Capture the cell that displays the provided text and extract its [X, Y] central coordinate. 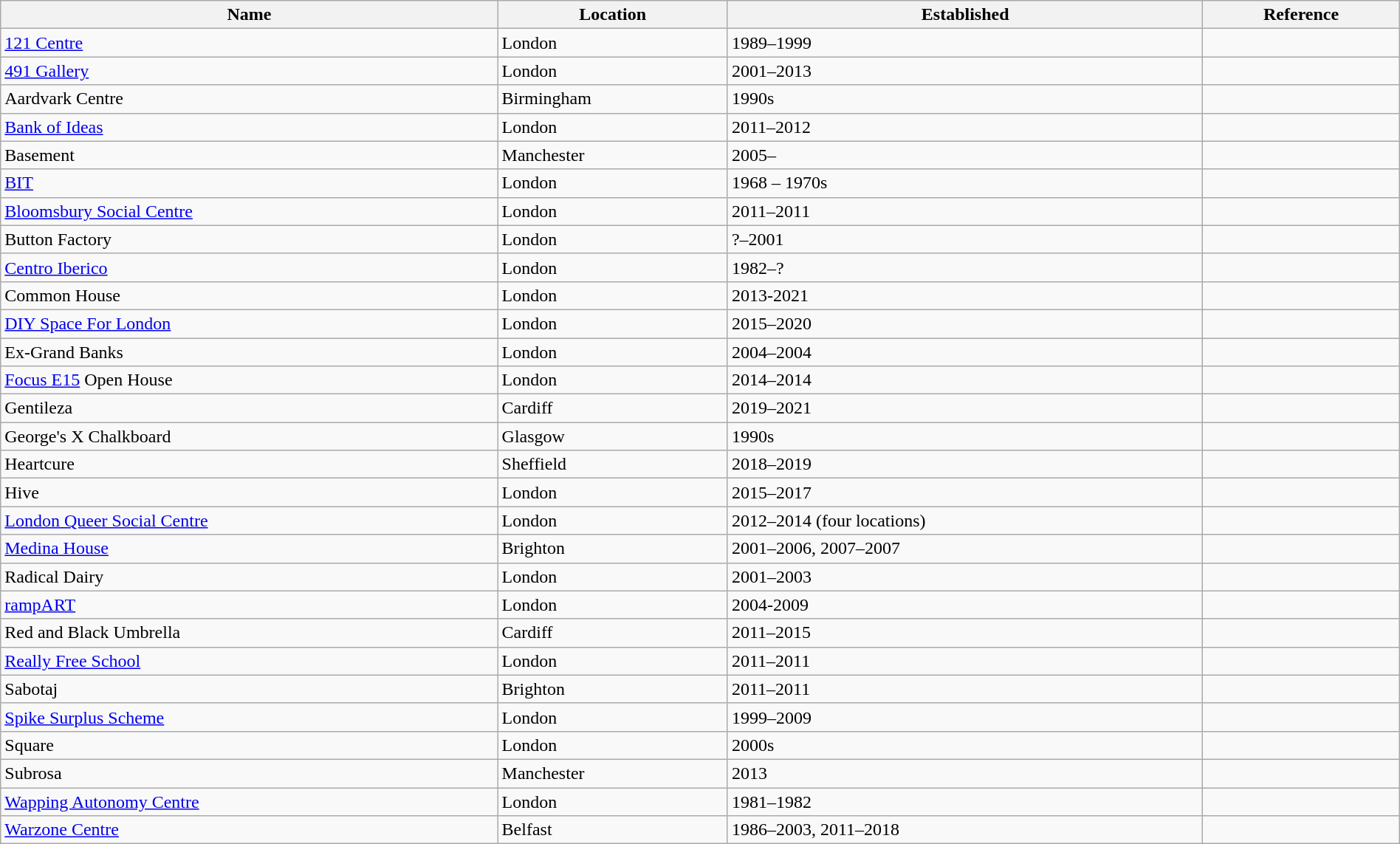
2014–2014 [965, 380]
Sheffield [613, 464]
2011–2012 [965, 127]
Reference [1301, 15]
Basement [250, 155]
Button Factory [250, 239]
1982–? [965, 267]
2015–2020 [965, 323]
1986–2003, 2011–2018 [965, 830]
491 Gallery [250, 71]
2001–2006, 2007–2007 [965, 549]
2018–2019 [965, 464]
Established [965, 15]
Heartcure [250, 464]
Red and Black Umbrella [250, 633]
2019–2021 [965, 408]
George's X Chalkboard [250, 436]
2000s [965, 745]
London Queer Social Centre [250, 521]
2012–2014 (four locations) [965, 521]
Glasgow [613, 436]
Birmingham [613, 99]
Bank of Ideas [250, 127]
Square [250, 745]
Warzone Centre [250, 830]
BIT [250, 183]
Centro Iberico [250, 267]
Aardvark Centre [250, 99]
Really Free School [250, 661]
Belfast [613, 830]
Focus E15 Open House [250, 380]
2001–2003 [965, 577]
Spike Surplus Scheme [250, 717]
2004-2009 [965, 605]
2011–2015 [965, 633]
1981–1982 [965, 801]
2004–2004 [965, 352]
?–2001 [965, 239]
Bloomsbury Social Centre [250, 211]
DIY Space For London [250, 323]
Location [613, 15]
1989–1999 [965, 43]
Name [250, 15]
2015–2017 [965, 493]
Common House [250, 295]
2013-2021 [965, 295]
2001–2013 [965, 71]
Wapping Autonomy Centre [250, 801]
1968 – 1970s [965, 183]
Hive [250, 493]
2005– [965, 155]
Subrosa [250, 773]
Sabotaj [250, 689]
Medina House [250, 549]
121 Centre [250, 43]
rampART [250, 605]
Ex-Grand Banks [250, 352]
2013 [965, 773]
Radical Dairy [250, 577]
1999–2009 [965, 717]
Gentileza [250, 408]
